From the cell containing the given text, extract its center point as [X, Y] coordinate. 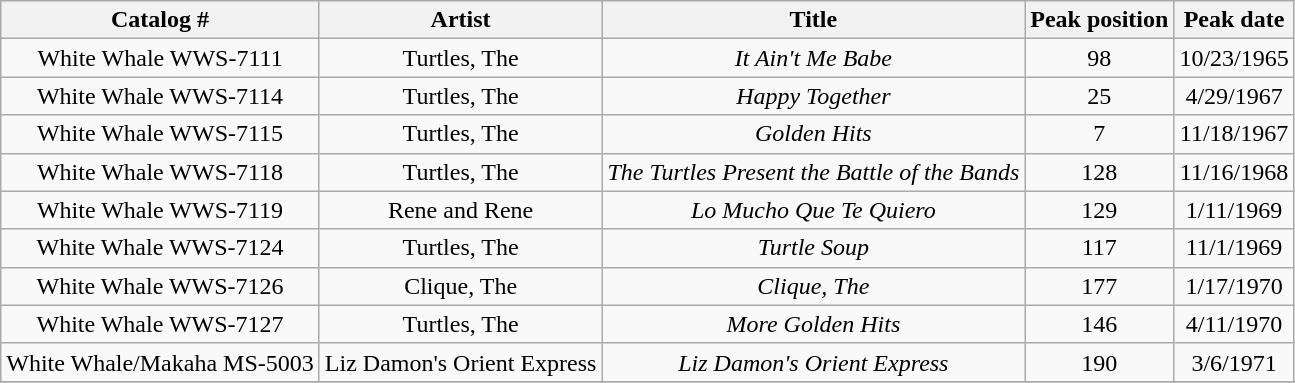
190 [1100, 362]
11/16/1968 [1234, 172]
Rene and Rene [460, 210]
Catalog # [160, 20]
Artist [460, 20]
White Whale WWS-7126 [160, 286]
More Golden Hits [814, 324]
146 [1100, 324]
10/23/1965 [1234, 58]
It Ain't Me Babe [814, 58]
Lo Mucho Que Te Quiero [814, 210]
129 [1100, 210]
11/18/1967 [1234, 134]
4/11/1970 [1234, 324]
128 [1100, 172]
White Whale WWS-7124 [160, 248]
White Whale WWS-7114 [160, 96]
11/1/1969 [1234, 248]
98 [1100, 58]
White Whale WWS-7127 [160, 324]
Golden Hits [814, 134]
3/6/1971 [1234, 362]
7 [1100, 134]
Title [814, 20]
White Whale WWS-7111 [160, 58]
1/11/1969 [1234, 210]
Happy Together [814, 96]
Peak date [1234, 20]
117 [1100, 248]
25 [1100, 96]
White Whale/Makaha MS-5003 [160, 362]
Peak position [1100, 20]
White Whale WWS-7118 [160, 172]
177 [1100, 286]
White Whale WWS-7115 [160, 134]
Turtle Soup [814, 248]
1/17/1970 [1234, 286]
The Turtles Present the Battle of the Bands [814, 172]
White Whale WWS-7119 [160, 210]
4/29/1967 [1234, 96]
